Pinpoint the cell where the given text exists, returning its [x, y] midpoint coordinate. 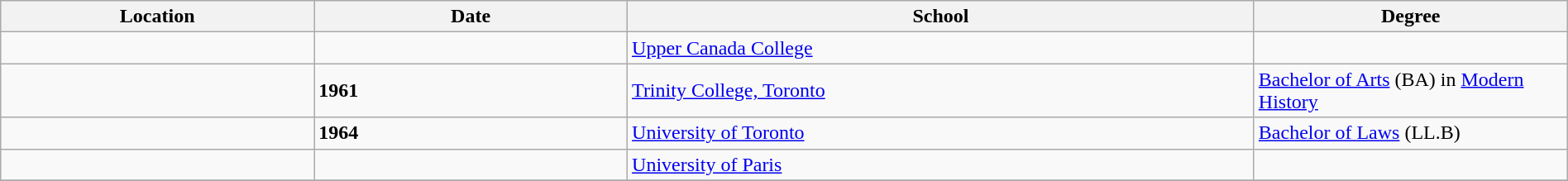
1964 [471, 133]
1961 [471, 91]
Date [471, 17]
Degree [1411, 17]
University of Paris [941, 164]
Bachelor of Arts (BA) in Modern History [1411, 91]
University of Toronto [941, 133]
Bachelor of Laws (LL.B) [1411, 133]
Location [157, 17]
School [941, 17]
Trinity College, Toronto [941, 91]
Upper Canada College [941, 48]
